From the cell containing the given text, extract its center point as (X, Y) coordinate. 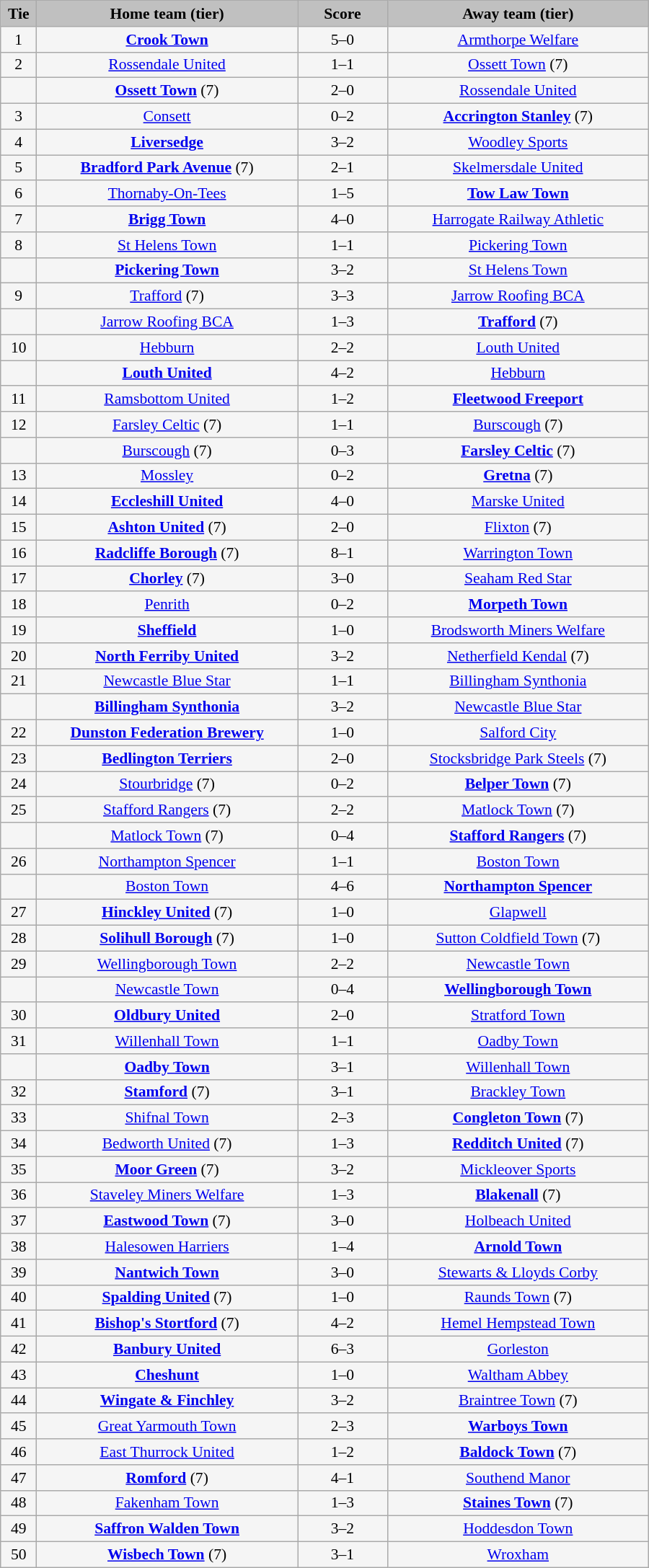
Consett (167, 117)
29 (19, 964)
26 (19, 861)
Warboys Town (518, 1427)
Radcliffe Borough (7) (167, 553)
Hoddesdon Town (518, 1529)
Brodsworth Miners Welfare (518, 630)
24 (19, 784)
Stourbridge (7) (167, 784)
Crook Town (167, 40)
Blakenall (7) (518, 1195)
7 (19, 219)
19 (19, 630)
Marske United (518, 502)
Tow Law Town (518, 194)
Bradford Park Avenue (7) (167, 168)
Fakenham Town (167, 1503)
14 (19, 502)
1–4 (343, 1246)
38 (19, 1246)
42 (19, 1350)
50 (19, 1555)
Accrington Stanley (7) (518, 117)
Fleetwood Freeport (518, 399)
48 (19, 1503)
0–3 (343, 451)
17 (19, 579)
Eccleshill United (167, 502)
Congleton Town (7) (518, 1118)
Staveley Miners Welfare (167, 1195)
Stratford Town (518, 1016)
Wingate & Finchley (167, 1401)
9 (19, 296)
Stocksbridge Park Steels (7) (518, 758)
Brigg Town (167, 219)
Chorley (7) (167, 579)
Bedworth United (7) (167, 1144)
Romford (7) (167, 1478)
2–1 (343, 168)
12 (19, 425)
25 (19, 810)
Score (343, 14)
Spalding United (7) (167, 1298)
3 (19, 117)
Bedlington Terriers (167, 758)
Saffron Walden Town (167, 1529)
Sheffield (167, 630)
Oldbury United (167, 1016)
Thornaby-On-Tees (167, 194)
Solihull Borough (7) (167, 939)
East Thurrock United (167, 1452)
North Ferriby United (167, 656)
Great Yarmouth Town (167, 1427)
Wisbech Town (7) (167, 1555)
22 (19, 733)
Home team (tier) (167, 14)
Holbeach United (518, 1221)
15 (19, 528)
Brackley Town (518, 1092)
Moor Green (7) (167, 1169)
Gretna (7) (518, 476)
Armthorpe Welfare (518, 40)
4 (19, 142)
Shifnal Town (167, 1118)
Woodley Sports (518, 142)
5 (19, 168)
34 (19, 1144)
Sutton Coldfield Town (7) (518, 939)
Flixton (7) (518, 528)
1–5 (343, 194)
Hinckley United (7) (167, 913)
Bishop's Stortford (7) (167, 1324)
Arnold Town (518, 1246)
Liversedge (167, 142)
43 (19, 1375)
Banbury United (167, 1350)
Halesowen Harriers (167, 1246)
Stamford (7) (167, 1092)
41 (19, 1324)
6–3 (343, 1350)
6 (19, 194)
40 (19, 1298)
37 (19, 1221)
4–1 (343, 1478)
Dunston Federation Brewery (167, 733)
2 (19, 65)
23 (19, 758)
32 (19, 1092)
10 (19, 347)
39 (19, 1272)
Penrith (167, 605)
Warrington Town (518, 553)
35 (19, 1169)
45 (19, 1427)
47 (19, 1478)
1 (19, 40)
Hemel Hempstead Town (518, 1324)
30 (19, 1016)
Harrogate Railway Athletic (518, 219)
8 (19, 245)
44 (19, 1401)
Netherfield Kendal (7) (518, 656)
20 (19, 656)
Gorleston (518, 1350)
36 (19, 1195)
Seaham Red Star (518, 579)
Wroxham (518, 1555)
Skelmersdale United (518, 168)
Stewarts & Lloyds Corby (518, 1272)
Raunds Town (7) (518, 1298)
Braintree Town (7) (518, 1401)
Tie (19, 14)
8–1 (343, 553)
11 (19, 399)
46 (19, 1452)
Glapwell (518, 913)
Southend Manor (518, 1478)
Mickleover Sports (518, 1169)
28 (19, 939)
31 (19, 1041)
16 (19, 553)
13 (19, 476)
Mossley (167, 476)
Eastwood Town (7) (167, 1221)
33 (19, 1118)
Ramsbottom United (167, 399)
Nantwich Town (167, 1272)
Baldock Town (7) (518, 1452)
5–0 (343, 40)
27 (19, 913)
Belper Town (7) (518, 784)
Staines Town (7) (518, 1503)
Waltham Abbey (518, 1375)
Redditch United (7) (518, 1144)
Cheshunt (167, 1375)
18 (19, 605)
Morpeth Town (518, 605)
Salford City (518, 733)
21 (19, 681)
49 (19, 1529)
3–3 (343, 296)
Ashton United (7) (167, 528)
Away team (tier) (518, 14)
4–6 (343, 887)
